Scan for the cell matching the given text and deliver its [x, y] coordinate at center. 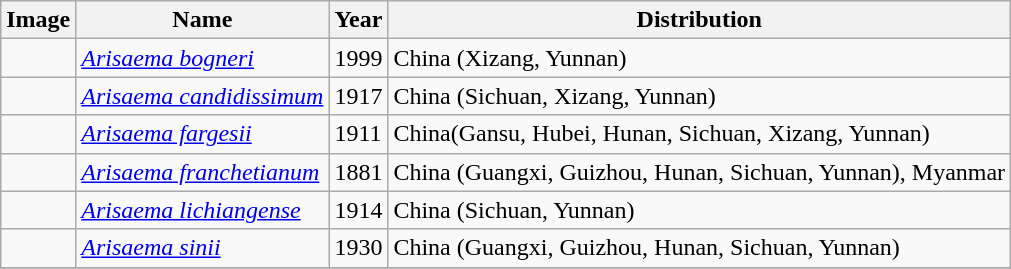
Arisaema fargesii [202, 134]
Arisaema candidissimum [202, 96]
1914 [358, 210]
China (Sichuan, Xizang, Yunnan) [700, 96]
China (Sichuan, Yunnan) [700, 210]
Arisaema lichiangense [202, 210]
China(Gansu, Hubei, Hunan, Sichuan, Xizang, Yunnan) [700, 134]
Arisaema bogneri [202, 58]
Arisaema franchetianum [202, 172]
Arisaema sinii [202, 248]
1911 [358, 134]
1881 [358, 172]
Image [38, 20]
China (Xizang, Yunnan) [700, 58]
China (Guangxi, Guizhou, Hunan, Sichuan, Yunnan), Myanmar [700, 172]
Name [202, 20]
1917 [358, 96]
Distribution [700, 20]
1999 [358, 58]
China (Guangxi, Guizhou, Hunan, Sichuan, Yunnan) [700, 248]
Year [358, 20]
1930 [358, 248]
